Determine the (x, y) coordinate at the center of the cell enclosing the given text.  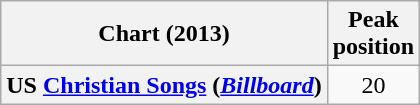
20 (373, 85)
Chart (2013) (164, 34)
US Christian Songs (Billboard) (164, 85)
Peakposition (373, 34)
